For the text-containing cell, return its midpoint in (x, y) coordinate format. 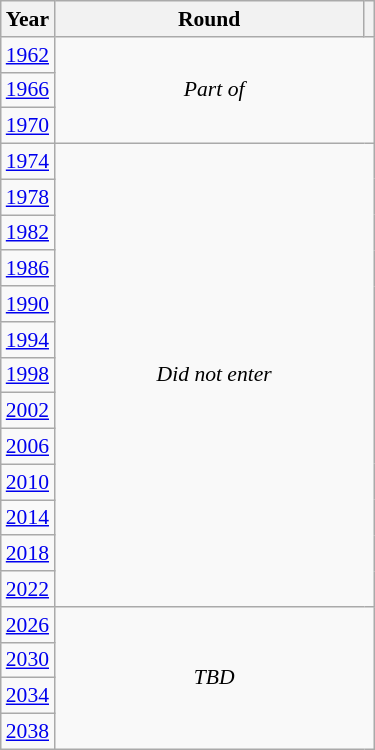
1990 (28, 304)
2030 (28, 660)
1966 (28, 90)
Part of (214, 90)
Round (209, 19)
1998 (28, 375)
1970 (28, 126)
TBD (214, 678)
2026 (28, 625)
1994 (28, 340)
2010 (28, 482)
2006 (28, 447)
1962 (28, 55)
1986 (28, 269)
2014 (28, 518)
1978 (28, 197)
1982 (28, 233)
2018 (28, 554)
Year (28, 19)
Did not enter (214, 376)
2002 (28, 411)
2034 (28, 696)
1974 (28, 162)
2038 (28, 732)
2022 (28, 589)
